Return the (X, Y) coordinate for the center point of the cell that contains the specified text.  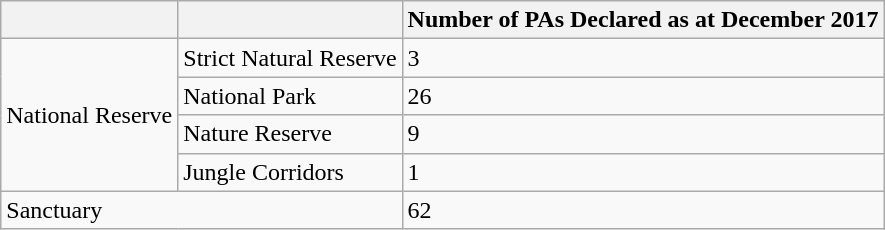
Number of PAs Declared as at December 2017 (643, 20)
National Park (290, 96)
26 (643, 96)
Sanctuary (202, 210)
Strict Natural Reserve (290, 58)
1 (643, 172)
62 (643, 210)
Nature Reserve (290, 134)
9 (643, 134)
Jungle Corridors (290, 172)
3 (643, 58)
National Reserve (90, 115)
